Determine the (X, Y) coordinate at the center of the cell enclosing the given text.  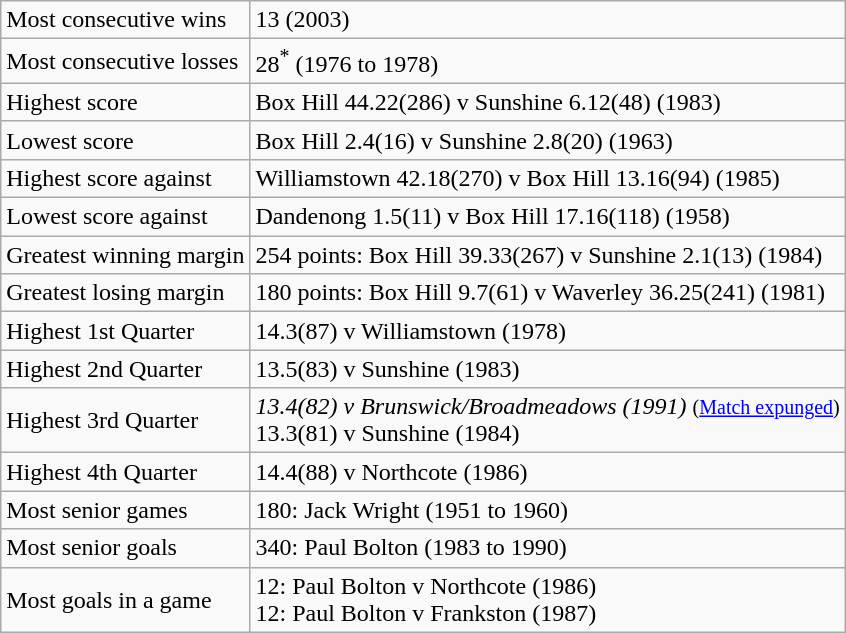
13.4(82) v Brunswick/Broadmeadows (1991) (Match expunged)13.3(81) v Sunshine (1984) (548, 420)
14.4(88) v Northcote (1986) (548, 472)
Highest 1st Quarter (126, 331)
Lowest score against (126, 217)
Greatest losing margin (126, 293)
14.3(87) v Williamstown (1978) (548, 331)
Most senior goals (126, 548)
Most goals in a game (126, 600)
13 (2003) (548, 20)
Highest 3rd Quarter (126, 420)
Dandenong 1.5(11) v Box Hill 17.16(118) (1958) (548, 217)
12: Paul Bolton v Northcote (1986)12: Paul Bolton v Frankston (1987) (548, 600)
Box Hill 44.22(286) v Sunshine 6.12(48) (1983) (548, 102)
340: Paul Bolton (1983 to 1990) (548, 548)
Williamstown 42.18(270) v Box Hill 13.16(94) (1985) (548, 178)
Most consecutive losses (126, 62)
28* (1976 to 1978) (548, 62)
Most consecutive wins (126, 20)
Highest 4th Quarter (126, 472)
Highest score (126, 102)
254 points: Box Hill 39.33(267) v Sunshine 2.1(13) (1984) (548, 255)
Highest 2nd Quarter (126, 369)
180 points: Box Hill 9.7(61) v Waverley 36.25(241) (1981) (548, 293)
Lowest score (126, 140)
13.5(83) v Sunshine (1983) (548, 369)
Highest score against (126, 178)
Most senior games (126, 510)
Box Hill 2.4(16) v Sunshine 2.8(20) (1963) (548, 140)
Greatest winning margin (126, 255)
180: Jack Wright (1951 to 1960) (548, 510)
